Provide the (X, Y) coordinate of the cell's center where the given text is located.  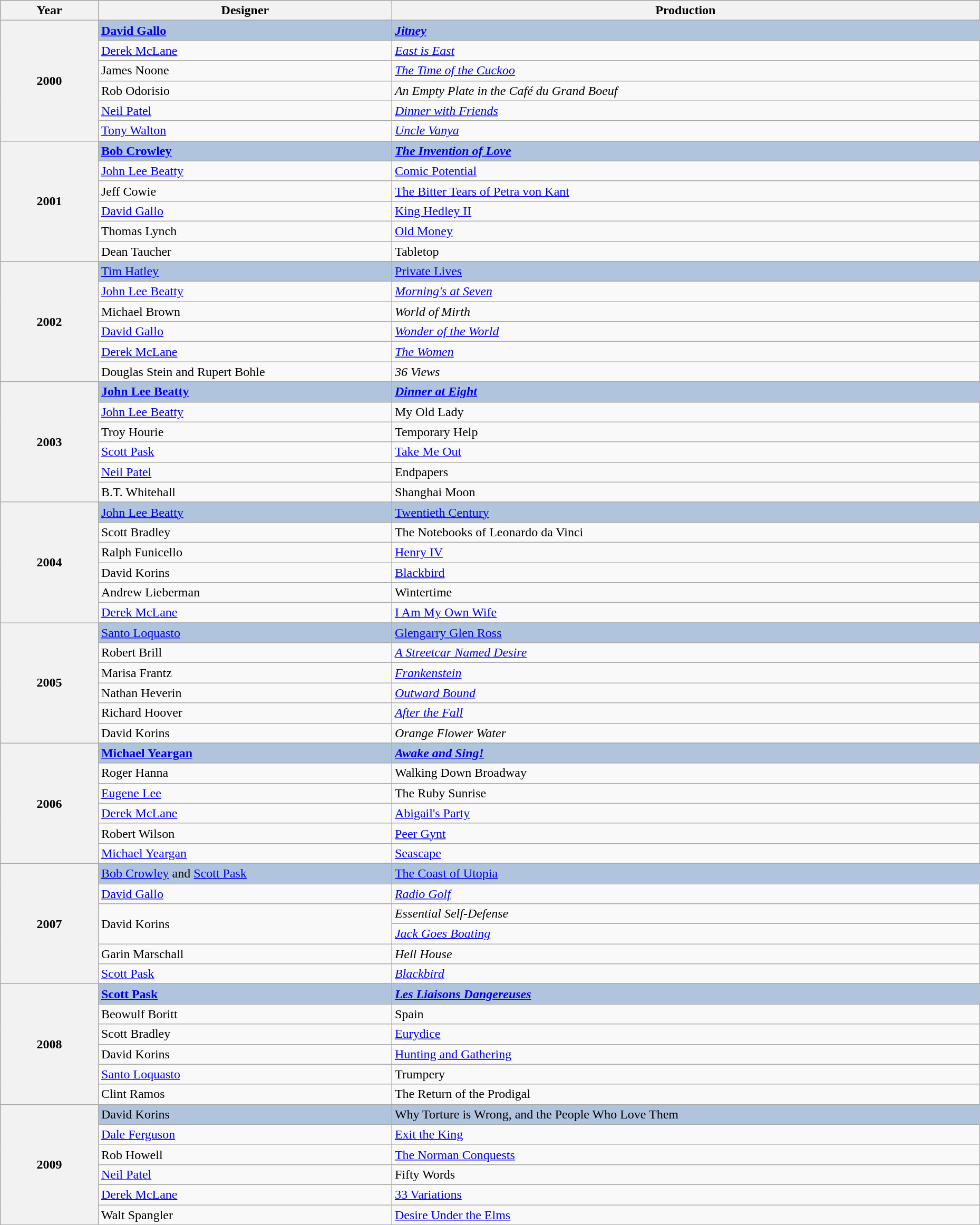
Essential Self-Defense (685, 914)
36 Views (685, 372)
The Women (685, 352)
Why Torture is Wrong, and the People Who Love Them (685, 1114)
Abigail's Party (685, 813)
An Empty Plate in the Café du Grand Boeuf (685, 91)
Seascape (685, 853)
Hunting and Gathering (685, 1054)
Eurydice (685, 1034)
2007 (50, 923)
2001 (50, 201)
Hell House (685, 954)
Nathan Heverin (245, 693)
Roger Hanna (245, 773)
The Ruby Sunrise (685, 793)
Jack Goes Boating (685, 934)
Andrew Lieberman (245, 593)
Awake and Sing! (685, 753)
Marisa Frantz (245, 673)
Radio Golf (685, 894)
Twentieth Century (685, 512)
Bob Crowley and Scott Pask (245, 873)
Thomas Lynch (245, 231)
A Streetcar Named Desire (685, 653)
Henry IV (685, 552)
Robert Wilson (245, 833)
Desire Under the Elms (685, 1214)
The Time of the Cuckoo (685, 71)
Richard Hoover (245, 713)
World of Mirth (685, 312)
Michael Brown (245, 312)
The Norman Conquests (685, 1154)
2000 (50, 81)
2002 (50, 322)
My Old Lady (685, 412)
The Invention of Love (685, 151)
Morning's at Seven (685, 292)
Wonder of the World (685, 332)
2009 (50, 1164)
Endpapers (685, 472)
Designer (245, 11)
The Notebooks of Leonardo da Vinci (685, 532)
Tabletop (685, 252)
The Return of the Prodigal (685, 1094)
Ralph Funicello (245, 552)
Troy Hourie (245, 432)
Bob Crowley (245, 151)
Garin Marschall (245, 954)
Wintertime (685, 593)
Old Money (685, 231)
King Hedley II (685, 211)
Orange Flower Water (685, 733)
2006 (50, 803)
2008 (50, 1044)
Clint Ramos (245, 1094)
2005 (50, 683)
Private Lives (685, 272)
2004 (50, 562)
Exit the King (685, 1134)
Beowulf Boritt (245, 1014)
Frankenstein (685, 673)
B.T. Whitehall (245, 492)
Comic Potential (685, 171)
Production (685, 11)
Les Liaisons Dangereuses (685, 994)
Rob Howell (245, 1154)
Glengarry Glen Ross (685, 633)
James Noone (245, 71)
East is East (685, 51)
Dean Taucher (245, 252)
Fifty Words (685, 1174)
2003 (50, 442)
Trumpery (685, 1074)
Spain (685, 1014)
Rob Odorisio (245, 91)
Shanghai Moon (685, 492)
After the Fall (685, 713)
Uncle Vanya (685, 131)
Eugene Lee (245, 793)
Douglas Stein and Rupert Bohle (245, 372)
The Coast of Utopia (685, 873)
Robert Brill (245, 653)
Jitney (685, 31)
Tony Walton (245, 131)
Take Me Out (685, 452)
Walking Down Broadway (685, 773)
I Am My Own Wife (685, 613)
Jeff Cowie (245, 191)
The Bitter Tears of Petra von Kant (685, 191)
33 Variations (685, 1194)
Walt Spangler (245, 1214)
Dale Ferguson (245, 1134)
Outward Bound (685, 693)
Temporary Help (685, 432)
Peer Gynt (685, 833)
Year (50, 11)
Dinner at Eight (685, 392)
Tim Hatley (245, 272)
Dinner with Friends (685, 111)
